Provide the [X, Y] coordinate of the cell's center where the given text is located.  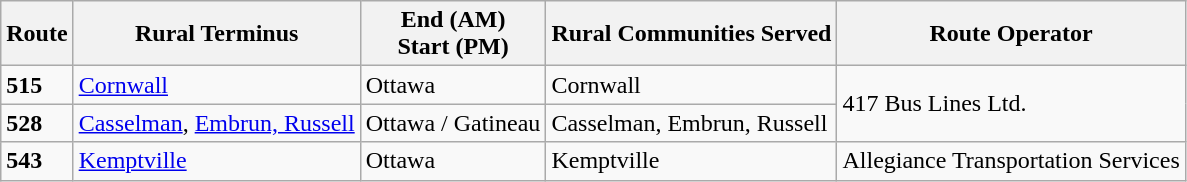
Ottawa / Gatineau [453, 123]
End (AM)Start (PM) [453, 34]
528 [37, 123]
543 [37, 161]
417 Bus Lines Ltd. [1011, 104]
Allegiance Transportation Services [1011, 161]
Route [37, 34]
Route Operator [1011, 34]
515 [37, 85]
Rural Communities Served [692, 34]
Rural Terminus [216, 34]
